Extract the (x, y) coordinate from the center of the cell holding the provided text.  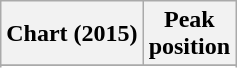
Chart (2015) (72, 34)
Peak position (189, 34)
